Pinpoint the cell where the given text exists, returning its [x, y] midpoint coordinate. 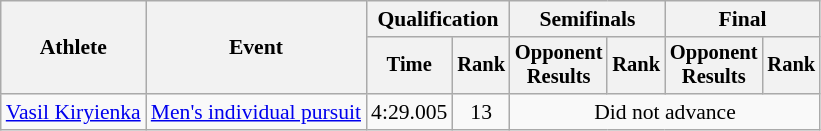
4:29.005 [409, 112]
13 [481, 112]
Final [742, 19]
Did not advance [665, 112]
Qualification [438, 19]
Event [256, 48]
Time [409, 66]
Men's individual pursuit [256, 112]
Semifinals [588, 19]
Vasil Kiryienka [74, 112]
Athlete [74, 48]
